Scan for the cell matching the given text and deliver its (X, Y) coordinate at center. 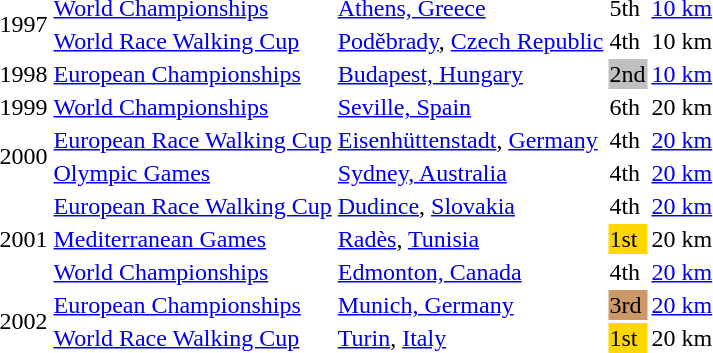
Seville, Spain (470, 107)
Sydney, Australia (470, 173)
Dudince, Slovakia (470, 206)
3rd (628, 305)
Radès, Tunisia (470, 239)
Budapest, Hungary (470, 74)
Olympic Games (192, 173)
Eisenhüttenstadt, Germany (470, 140)
6th (628, 107)
Edmonton, Canada (470, 272)
Munich, Germany (470, 305)
Turin, Italy (470, 338)
Poděbrady, Czech Republic (470, 41)
2nd (628, 74)
Mediterranean Games (192, 239)
